Return the [X, Y] coordinate for the center point of the cell that contains the specified text.  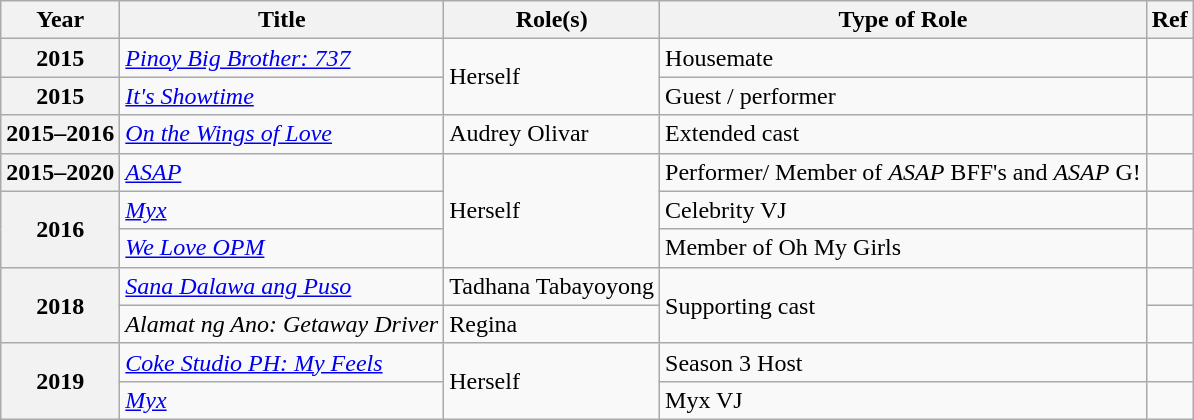
Member of Oh My Girls [904, 248]
Pinoy Big Brother: 737 [282, 58]
Season 3 Host [904, 362]
Ref [1170, 20]
Guest / performer [904, 96]
Performer/ Member of ASAP BFF's and ASAP G! [904, 172]
Regina [552, 324]
2018 [60, 305]
Year [60, 20]
Audrey Olivar [552, 134]
2019 [60, 381]
Myx VJ [904, 400]
It's Showtime [282, 96]
2015–2020 [60, 172]
Celebrity VJ [904, 210]
Supporting cast [904, 305]
Housemate [904, 58]
Sana Dalawa ang Puso [282, 286]
Alamat ng Ano: Getaway Driver [282, 324]
We Love OPM [282, 248]
Coke Studio PH: My Feels [282, 362]
2016 [60, 229]
ASAP [282, 172]
2015–2016 [60, 134]
Role(s) [552, 20]
Extended cast [904, 134]
Tadhana Tabayoyong [552, 286]
On the Wings of Love [282, 134]
Type of Role [904, 20]
Title [282, 20]
